Locate the cell with the specified text and output its (x, y) center coordinate. 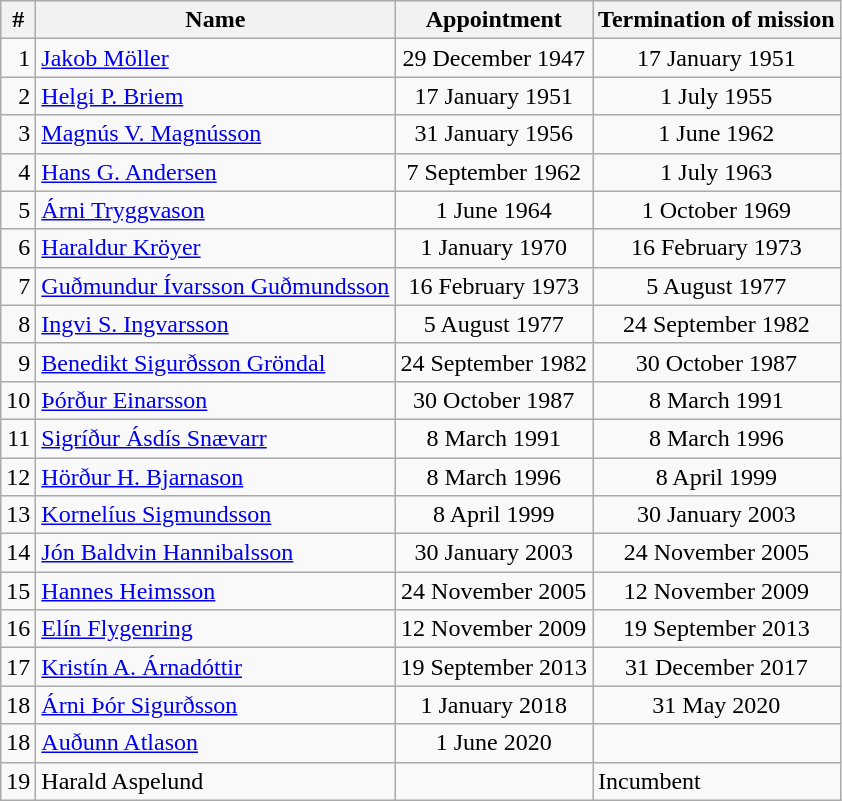
17 (18, 667)
1 July 1963 (717, 172)
14 (18, 553)
Haraldur Kröyer (216, 248)
1 July 1955 (717, 96)
19 (18, 781)
8 (18, 324)
7 (18, 286)
Hannes Heimsson (216, 591)
1 (18, 58)
Ingvi S. Ingvarsson (216, 324)
1 January 2018 (494, 705)
Kristín A. Árnadóttir (216, 667)
Name (216, 20)
4 (18, 172)
Magnús V. Magnússon (216, 134)
Auðunn Atlason (216, 743)
13 (18, 515)
Elín Flygenring (216, 629)
Termination of mission (717, 20)
12 (18, 477)
# (18, 20)
15 (18, 591)
Árni Tryggvason (216, 210)
31 May 2020 (717, 705)
2 (18, 96)
Benedikt Sigurðsson Gröndal (216, 362)
Guðmundur Ívarsson Guðmundsson (216, 286)
Kornelíus Sigmundsson (216, 515)
Incumbent (717, 781)
9 (18, 362)
1 June 1962 (717, 134)
Árni Þór Sigurðsson (216, 705)
Jón Baldvin Hannibalsson (216, 553)
1 June 2020 (494, 743)
31 January 1956 (494, 134)
Harald Aspelund (216, 781)
10 (18, 400)
Þórður Einarsson (216, 400)
11 (18, 438)
Jakob Möller (216, 58)
16 (18, 629)
3 (18, 134)
Appointment (494, 20)
6 (18, 248)
Hans G. Andersen (216, 172)
7 September 1962 (494, 172)
1 October 1969 (717, 210)
Hörður H. Bjarnason (216, 477)
5 (18, 210)
29 December 1947 (494, 58)
31 December 2017 (717, 667)
1 January 1970 (494, 248)
1 June 1964 (494, 210)
Sigríður Ásdís Snævarr (216, 438)
Helgi P. Briem (216, 96)
